For the text-containing cell, return its midpoint in (x, y) coordinate format. 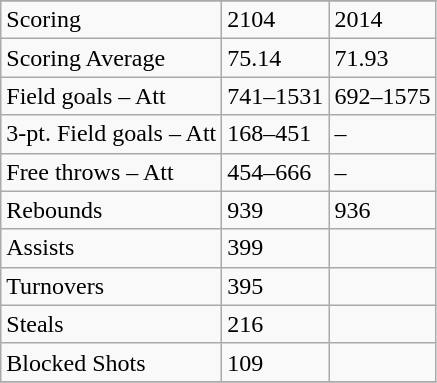
Field goals – Att (112, 96)
Free throws – Att (112, 172)
Steals (112, 324)
109 (276, 362)
Scoring (112, 20)
936 (382, 210)
395 (276, 286)
Assists (112, 248)
2014 (382, 20)
168–451 (276, 134)
Rebounds (112, 210)
Blocked Shots (112, 362)
399 (276, 248)
75.14 (276, 58)
Scoring Average (112, 58)
741–1531 (276, 96)
Turnovers (112, 286)
939 (276, 210)
71.93 (382, 58)
2104 (276, 20)
692–1575 (382, 96)
3-pt. Field goals – Att (112, 134)
216 (276, 324)
454–666 (276, 172)
